Output the [x, y] coordinate of the center of the cell containing the given text.  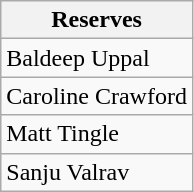
Matt Tingle [97, 134]
Baldeep Uppal [97, 58]
Reserves [97, 20]
Sanju Valrav [97, 172]
Caroline Crawford [97, 96]
